Locate the cell with the specified text and output its (X, Y) center coordinate. 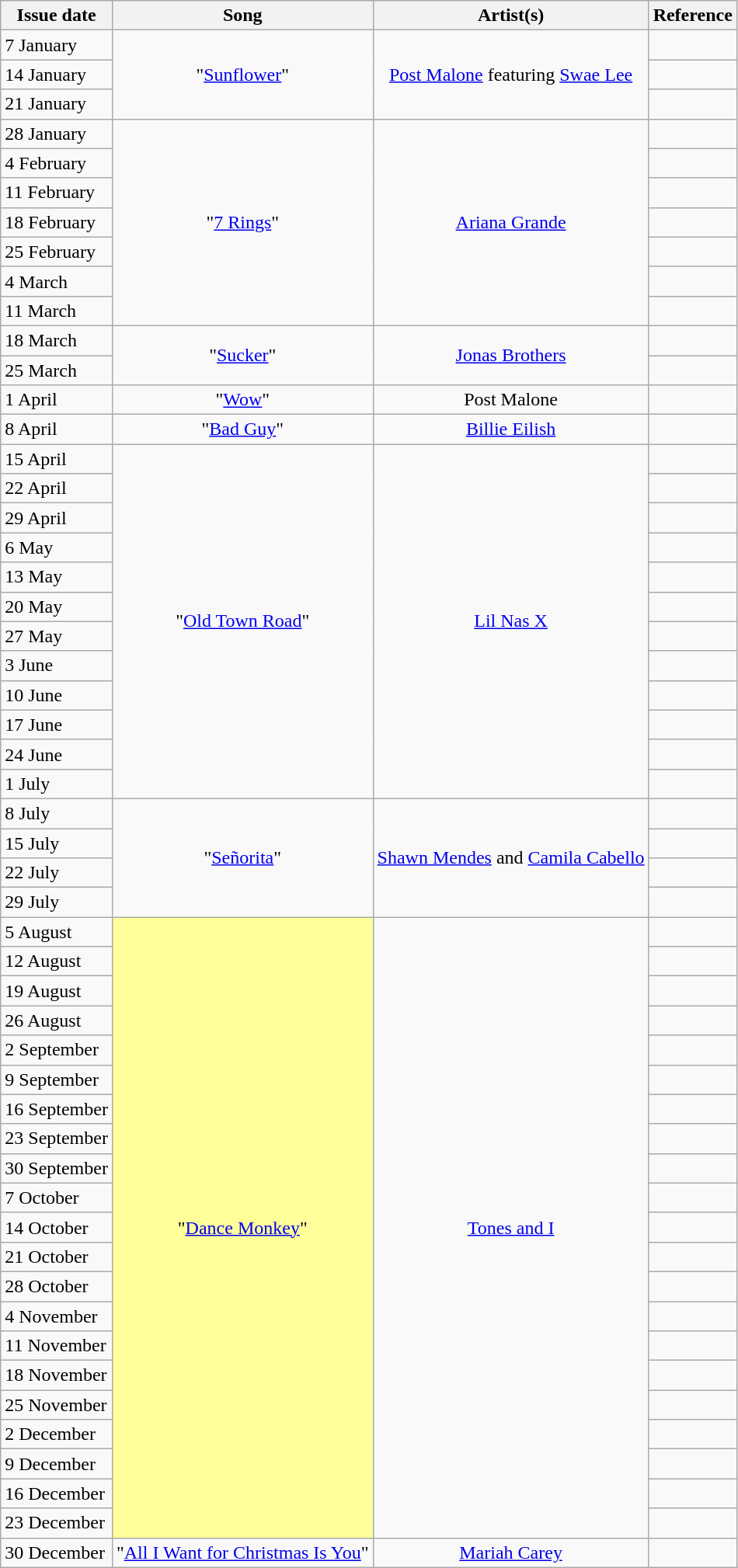
"Old Town Road" (242, 621)
4 March (57, 281)
29 April (57, 518)
30 September (57, 1168)
"Sunflower" (242, 75)
28 January (57, 134)
"7 Rings" (242, 222)
Billie Eilish (511, 429)
12 August (57, 961)
11 February (57, 193)
16 December (57, 1493)
16 September (57, 1109)
"Bad Guy" (242, 429)
Reference (693, 16)
2 December (57, 1434)
23 September (57, 1139)
Post Malone (511, 400)
2 September (57, 1050)
18 November (57, 1375)
1 July (57, 784)
10 June (57, 695)
4 November (57, 1316)
11 March (57, 311)
28 October (57, 1286)
7 January (57, 45)
21 October (57, 1257)
6 May (57, 548)
22 April (57, 488)
24 June (57, 754)
25 November (57, 1405)
23 December (57, 1523)
17 June (57, 725)
30 December (57, 1552)
3 June (57, 666)
Song (242, 16)
11 November (57, 1346)
Post Malone featuring Swae Lee (511, 75)
21 January (57, 104)
27 May (57, 636)
Mariah Carey (511, 1552)
14 January (57, 75)
8 April (57, 429)
Shawn Mendes and Camila Cabello (511, 857)
"Wow" (242, 400)
7 October (57, 1198)
18 March (57, 340)
15 April (57, 459)
5 August (57, 932)
"Dance Monkey" (242, 1227)
9 December (57, 1464)
Ariana Grande (511, 222)
8 July (57, 813)
Jonas Brothers (511, 355)
Lil Nas X (511, 621)
25 March (57, 370)
1 April (57, 400)
4 February (57, 163)
14 October (57, 1227)
Issue date (57, 16)
"Sucker" (242, 355)
9 September (57, 1080)
Tones and I (511, 1227)
13 May (57, 577)
25 February (57, 252)
29 July (57, 902)
20 May (57, 607)
15 July (57, 843)
26 August (57, 1020)
22 July (57, 873)
Artist(s) (511, 16)
"All I Want for Christmas Is You" (242, 1552)
18 February (57, 222)
"Señorita" (242, 857)
19 August (57, 991)
